Search for the cell housing the specified text and yield its [X, Y] center coordinate. 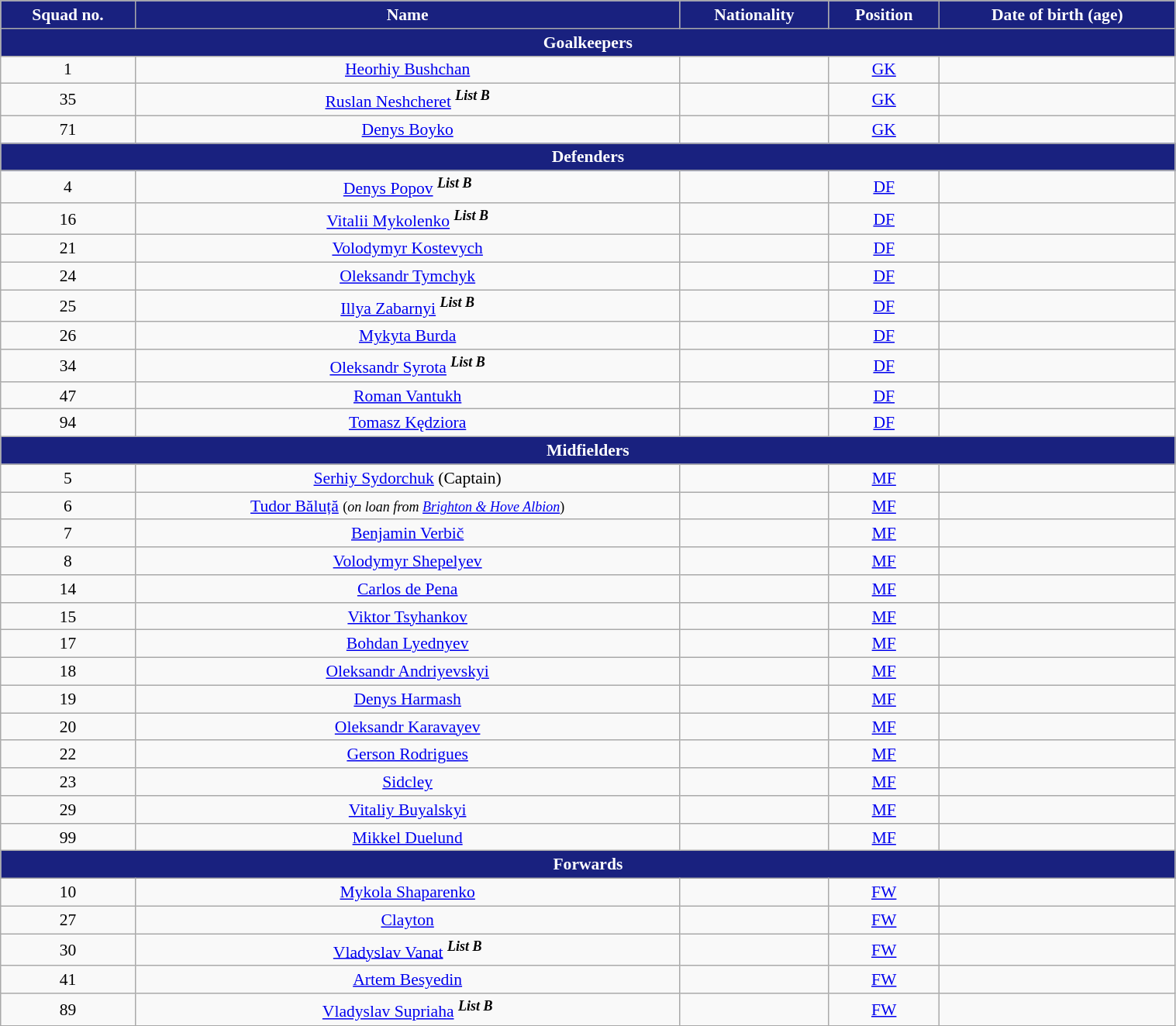
71 [68, 129]
34 [68, 366]
Oleksandr Karavayev [408, 727]
Gerson Rodrigues [408, 755]
94 [68, 423]
Heorhiy Bushchan [408, 70]
Vladyslav Vanat List B [408, 950]
29 [68, 810]
Vitaliy Buyalskyi [408, 810]
Mikkel Duelund [408, 838]
19 [68, 700]
Denys Popov List B [408, 188]
Volodymyr Kostevych [408, 249]
Forwards [588, 865]
Roman Vantukh [408, 396]
16 [68, 219]
47 [68, 396]
Date of birth (age) [1057, 15]
6 [68, 506]
Clayton [408, 921]
Denys Harmash [408, 700]
7 [68, 534]
Nationality [754, 15]
Oleksandr Andriyevskyi [408, 672]
8 [68, 561]
Oleksandr Syrota List B [408, 366]
Denys Boyko [408, 129]
Sidcley [408, 782]
Midfielders [588, 451]
Ruslan Neshcheret List B [408, 99]
22 [68, 755]
99 [68, 838]
Viktor Tsyhankov [408, 617]
26 [68, 336]
Bohdan Lyednyev [408, 644]
Mykola Shaparenko [408, 893]
30 [68, 950]
Benjamin Verbič [408, 534]
Name [408, 15]
Squad no. [68, 15]
24 [68, 277]
17 [68, 644]
Goalkeepers [588, 43]
20 [68, 727]
41 [68, 980]
14 [68, 589]
5 [68, 479]
Mykyta Burda [408, 336]
Defenders [588, 157]
Oleksandr Tymchyk [408, 277]
Volodymyr Shepelyev [408, 561]
4 [68, 188]
18 [68, 672]
15 [68, 617]
25 [68, 305]
Vitalii Mykolenko List B [408, 219]
Serhiy Sydorchuk (Captain) [408, 479]
Carlos de Pena [408, 589]
Artem Besyedin [408, 980]
Position [884, 15]
Tudor Băluță (on loan from Brighton & Hove Albion) [408, 506]
Tomasz Kędziora [408, 423]
10 [68, 893]
27 [68, 921]
89 [68, 1009]
1 [68, 70]
23 [68, 782]
21 [68, 249]
Illya Zabarnyi List B [408, 305]
35 [68, 99]
Vladyslav Supriaha List B [408, 1009]
